Identify which cell holds the provided text, then report its [X, Y] central coordinate. 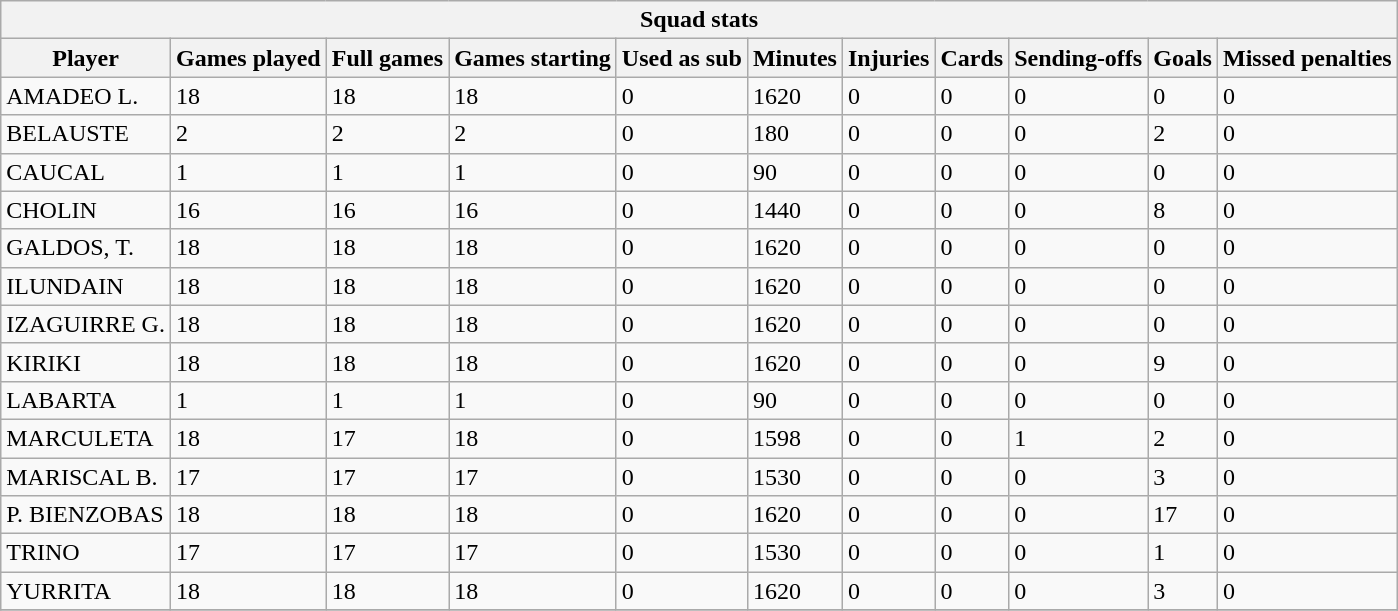
MARISCAL B. [86, 477]
Used as sub [682, 58]
YURRITA [86, 591]
GALDOS, T. [86, 248]
P. BIENZOBAS [86, 515]
BELAUSTE [86, 134]
Sending-offs [1078, 58]
IZAGUIRRE G. [86, 324]
TRINO [86, 553]
1598 [794, 438]
180 [794, 134]
CAUCAL [86, 172]
Player [86, 58]
AMADEO L. [86, 96]
9 [1183, 362]
Cards [972, 58]
Squad stats [699, 20]
1440 [794, 210]
Games starting [533, 58]
Missed penalties [1307, 58]
CHOLIN [86, 210]
Full games [387, 58]
MARCULETA [86, 438]
Games played [248, 58]
Injuries [888, 58]
LABARTA [86, 400]
KIRIKI [86, 362]
Minutes [794, 58]
Goals [1183, 58]
8 [1183, 210]
ILUNDAIN [86, 286]
